For the text-containing cell, return its midpoint in (X, Y) coordinate format. 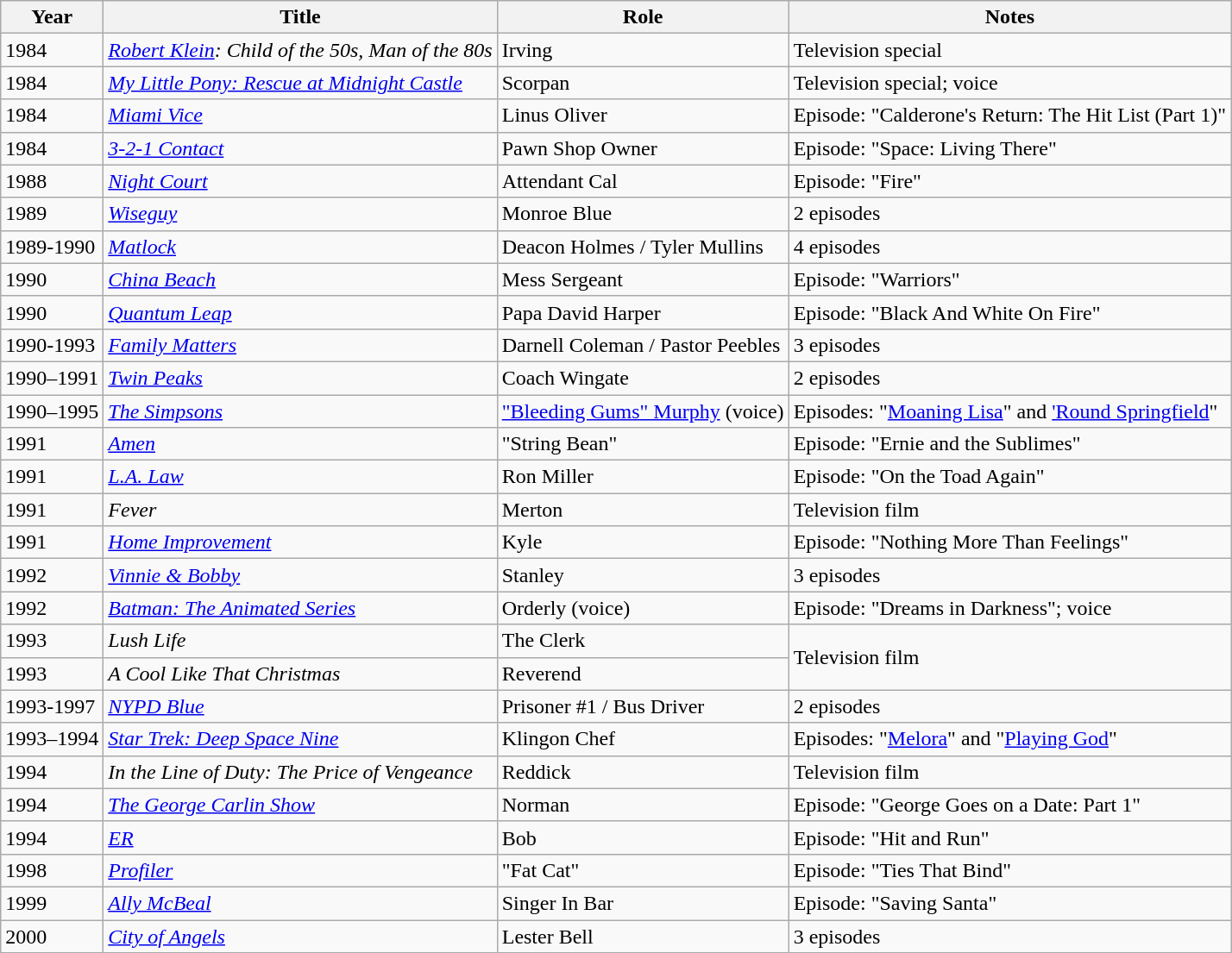
1990–1995 (52, 411)
City of Angels (300, 936)
The Simpsons (300, 411)
Irving (643, 50)
Singer In Bar (643, 903)
L.A. Law (300, 477)
Stanley (643, 575)
Episode: "Ernie and the Sublimes" (1009, 444)
In the Line of Duty: The Price of Vengeance (300, 772)
Attendant Cal (643, 181)
Episode: "On the Toad Again" (1009, 477)
"Fat Cat" (643, 870)
1993-1997 (52, 706)
Television special (1009, 50)
Ron Miller (643, 477)
Television special; voice (1009, 83)
Miami Vice (300, 116)
Episode: "Black And White On Fire" (1009, 312)
Role (643, 17)
Vinnie & Bobby (300, 575)
Coach Wingate (643, 378)
1993–1994 (52, 739)
Episode: "Dreams in Darkness"; voice (1009, 608)
Episode: "Space: Living There" (1009, 148)
Episode: "Calderone's Return: The Hit List (Part 1)" (1009, 116)
China Beach (300, 279)
3-2-1 Contact (300, 148)
Robert Klein: Child of the 50s, Man of the 80s (300, 50)
Twin Peaks (300, 378)
Profiler (300, 870)
Episodes: "Melora" and "Playing God" (1009, 739)
Home Improvement (300, 542)
Episode: "George Goes on a Date: Part 1" (1009, 805)
Quantum Leap (300, 312)
Family Matters (300, 345)
Ally McBeal (300, 903)
Monroe Blue (643, 214)
2000 (52, 936)
Episode: "Hit and Run" (1009, 837)
Reddick (643, 772)
Lush Life (300, 641)
Norman (643, 805)
1998 (52, 870)
Matlock (300, 247)
1999 (52, 903)
Kyle (643, 542)
Episode: "Warriors" (1009, 279)
1988 (52, 181)
ER (300, 837)
Episode: "Fire" (1009, 181)
4 episodes (1009, 247)
1989-1990 (52, 247)
Wiseguy (300, 214)
My Little Pony: Rescue at Midnight Castle (300, 83)
Papa David Harper (643, 312)
Title (300, 17)
Orderly (voice) (643, 608)
Episodes: "Moaning Lisa" and 'Round Springfield" (1009, 411)
Darnell Coleman / Pastor Peebles (643, 345)
"String Bean" (643, 444)
"Bleeding Gums" Murphy (voice) (643, 411)
1989 (52, 214)
1990–1991 (52, 378)
Star Trek: Deep Space Nine (300, 739)
Batman: The Animated Series (300, 608)
Episode: "Ties That Bind" (1009, 870)
The George Carlin Show (300, 805)
Mess Sergeant (643, 279)
Prisoner #1 / Bus Driver (643, 706)
Episode: "Saving Santa" (1009, 903)
Lester Bell (643, 936)
Pawn Shop Owner (643, 148)
Scorpan (643, 83)
Klingon Chef (643, 739)
The Clerk (643, 641)
Night Court (300, 181)
Amen (300, 444)
Merton (643, 510)
Fever (300, 510)
A Cool Like That Christmas (300, 674)
Episode: "Nothing More Than Feelings" (1009, 542)
Reverend (643, 674)
Bob (643, 837)
Linus Oliver (643, 116)
Year (52, 17)
Notes (1009, 17)
1990-1993 (52, 345)
Deacon Holmes / Tyler Mullins (643, 247)
NYPD Blue (300, 706)
